Locate the cell with the specified text and output its (X, Y) center coordinate. 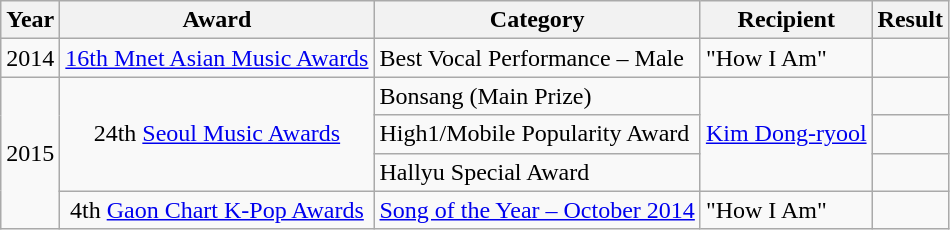
Result (910, 20)
Recipient (786, 20)
Category (537, 20)
16th Mnet Asian Music Awards (217, 58)
High1/Mobile Popularity Award (537, 134)
Bonsang (Main Prize) (537, 96)
Best Vocal Performance – Male (537, 58)
24th Seoul Music Awards (217, 134)
Song of the Year – October 2014 (537, 210)
Kim Dong-ryool (786, 134)
Year (30, 20)
Award (217, 20)
Hallyu Special Award (537, 172)
4th Gaon Chart K-Pop Awards (217, 210)
2015 (30, 153)
2014 (30, 58)
